Pinpoint the cell where the given text exists, returning its (x, y) midpoint coordinate. 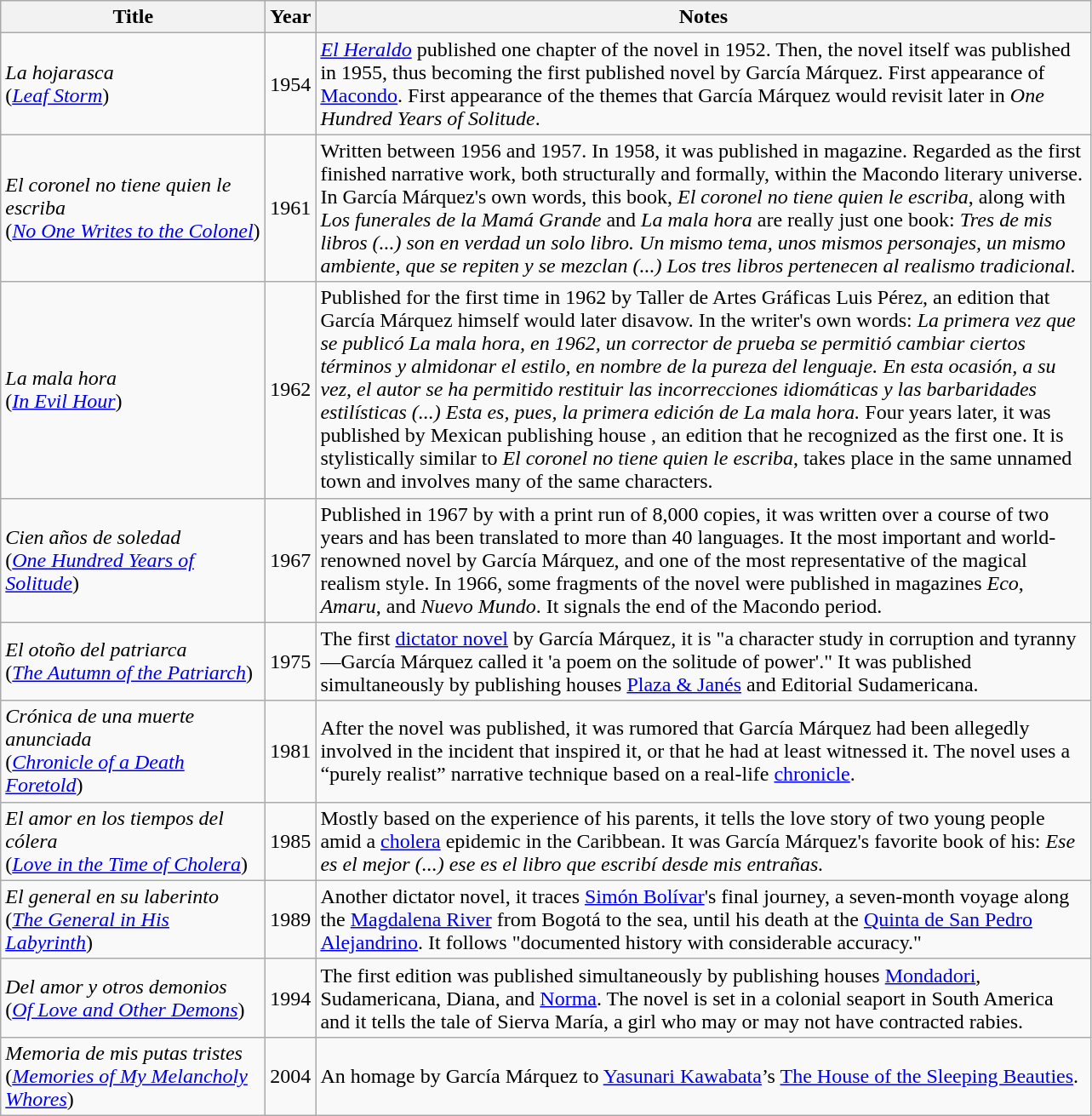
El amor en los tiempos del cólera(Love in the Time of Cholera) (133, 841)
Del amor y otros demonios(Of Love and Other Demons) (133, 998)
El coronel no tiene quien le escriba(No One Writes to the Colonel) (133, 208)
Cien años de soledad(One Hundred Years of Solitude) (133, 560)
Title (133, 17)
An homage by García Márquez to Yasunari Kawabata’s The House of the Sleeping Beauties. (703, 1076)
La hojarasca(Leaf Storm) (133, 83)
Notes (703, 17)
1962 (291, 390)
El otoño del patriarca(The Autumn of the Patriarch) (133, 661)
1967 (291, 560)
1954 (291, 83)
2004 (291, 1076)
El general en su laberinto(The General in His Labyrinth) (133, 919)
1985 (291, 841)
1994 (291, 998)
1961 (291, 208)
Crónica de una muerte anunciada(Chronicle of a Death Foretold) (133, 751)
Year (291, 17)
1975 (291, 661)
Memoria de mis putas tristes(Memories of My Melancholy Whores) (133, 1076)
1989 (291, 919)
1981 (291, 751)
La mala hora(In Evil Hour) (133, 390)
